From the cell containing the given text, extract its center point as [X, Y] coordinate. 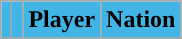
Player [62, 20]
Nation [141, 20]
